Detect which cell encompasses the target text, then output its (x, y) center coordinate. 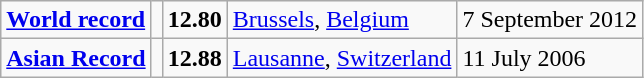
12.80 (194, 20)
7 September 2012 (550, 20)
World record (76, 20)
Asian Record (76, 58)
Brussels, Belgium (342, 20)
Lausanne, Switzerland (342, 58)
11 July 2006 (550, 58)
12.88 (194, 58)
